Extract the [x, y] coordinate from the center of the cell holding the provided text.  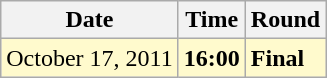
Time [212, 20]
Round [285, 20]
Date [90, 20]
Final [285, 58]
16:00 [212, 58]
October 17, 2011 [90, 58]
